Extract the [X, Y] coordinate from the center of the cell holding the provided text.  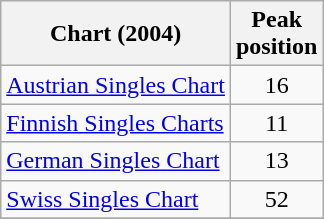
Swiss Singles Chart [116, 199]
Austrian Singles Chart [116, 85]
16 [276, 85]
German Singles Chart [116, 161]
Finnish Singles Charts [116, 123]
Chart (2004) [116, 34]
11 [276, 123]
52 [276, 199]
Peakposition [276, 34]
13 [276, 161]
